Detect which cell encompasses the target text, then output its [x, y] center coordinate. 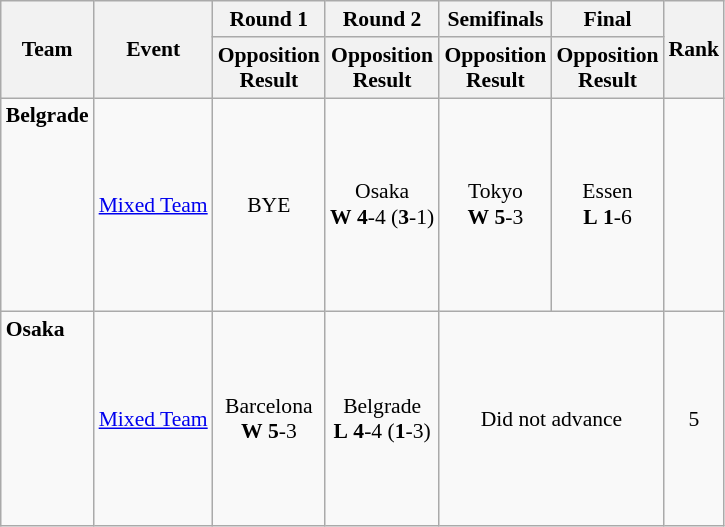
5 [694, 419]
Barcelona W 5-3 [269, 419]
Tokyo W 5-3 [495, 205]
Osaka W 4-4 (3-1) [382, 205]
BYE [269, 205]
Semifinals [495, 19]
Round 1 [269, 19]
Event [154, 50]
Did not advance [551, 419]
Rank [694, 50]
Belgrade [48, 205]
Osaka [48, 419]
Essen L 1-6 [607, 205]
Team [48, 50]
Final [607, 19]
Round 2 [382, 19]
Belgrade L 4-4 (1-3) [382, 419]
